Find where the given text appears and provide that cell's center as (x, y) coordinate. 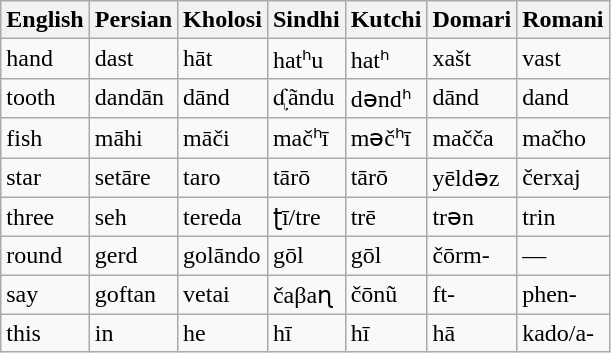
dəndʰ (386, 98)
Kutchi (386, 20)
hatʰu (306, 59)
hand (45, 59)
tooth (45, 98)
star (45, 178)
Sindhi (306, 20)
Romani (563, 20)
hā (472, 333)
hāt (223, 59)
trin (563, 217)
taro (223, 178)
mačʰī (306, 138)
xašt (472, 59)
in (133, 333)
Persian (133, 20)
māhi (133, 138)
čerxaj (563, 178)
Kholosi (223, 20)
dast (133, 59)
fish (45, 138)
yēldəz (472, 178)
seh (133, 217)
čaβaɳ (306, 295)
dand (563, 98)
he (223, 333)
ʈī/tre (306, 217)
məčʰī (386, 138)
vetai (223, 295)
vast (563, 59)
čōrm- (472, 256)
say (45, 295)
goftan (133, 295)
— (563, 256)
this (45, 333)
dandān (133, 98)
ᶑãndu (306, 98)
English (45, 20)
mačho (563, 138)
setāre (133, 178)
golāndo (223, 256)
trən (472, 217)
tereda (223, 217)
Domari (472, 20)
trē (386, 217)
ft- (472, 295)
kado/a- (563, 333)
mačča (472, 138)
three (45, 217)
hatʰ (386, 59)
māči (223, 138)
gerd (133, 256)
round (45, 256)
phen- (563, 295)
čōnũ (386, 295)
